Search for the cell housing the specified text and yield its (X, Y) center coordinate. 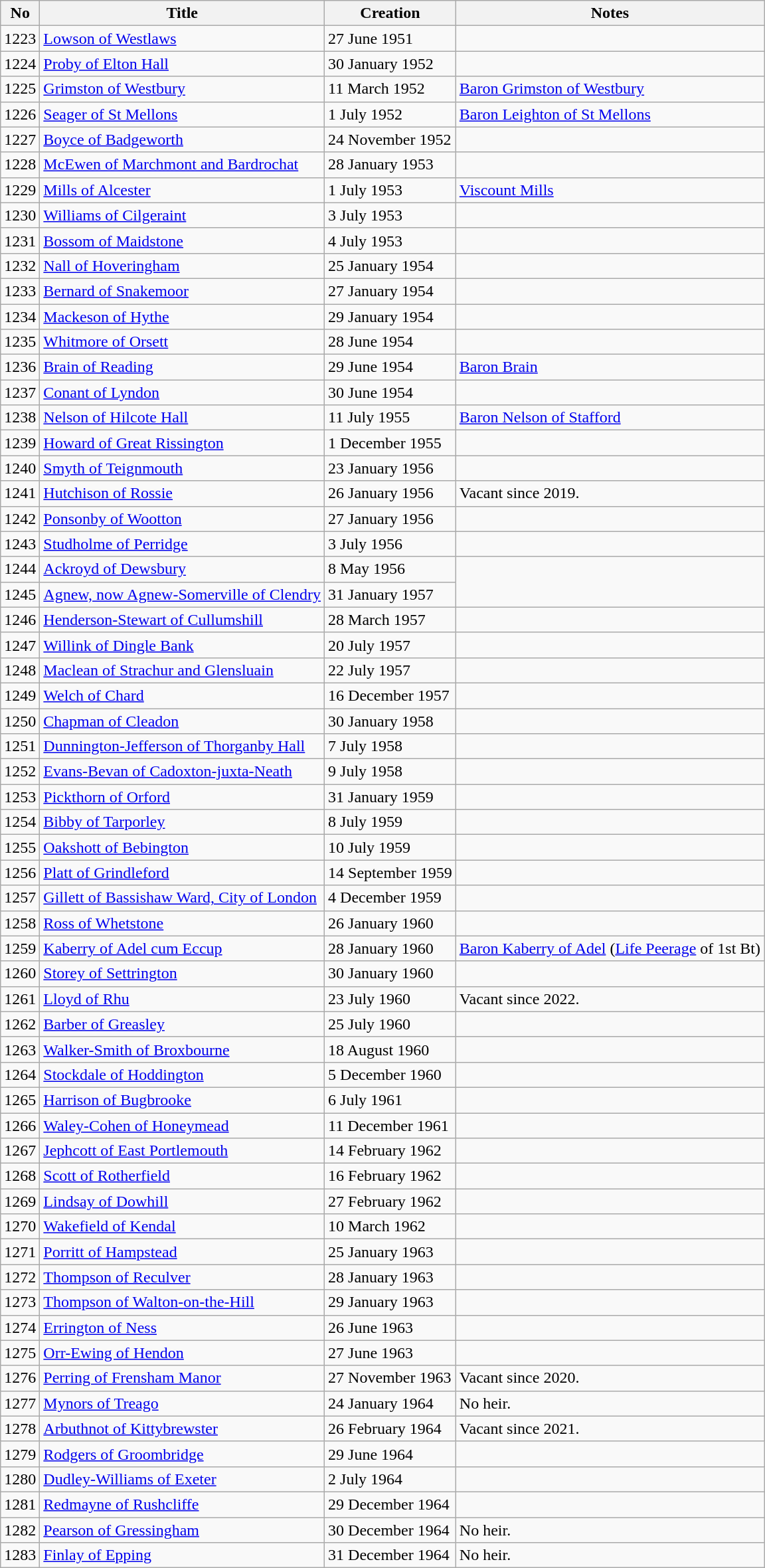
11 March 1952 (390, 89)
25 July 1960 (390, 1024)
Storey of Settrington (182, 974)
11 July 1955 (390, 418)
29 June 1954 (390, 367)
22 July 1957 (390, 670)
Grimston of Westbury (182, 89)
14 September 1959 (390, 873)
Notes (610, 13)
1230 (20, 215)
1244 (20, 569)
1254 (20, 822)
1229 (20, 190)
1272 (20, 1277)
1224 (20, 64)
Bossom of Maidstone (182, 240)
30 January 1958 (390, 721)
Lloyd of Rhu (182, 999)
Proby of Elton Hall (182, 64)
Scott of Rotherfield (182, 1176)
1279 (20, 1454)
1243 (20, 544)
26 June 1963 (390, 1328)
Chapman of Cleadon (182, 721)
Orr-Ewing of Hendon (182, 1353)
1235 (20, 342)
Gillett of Bassishaw Ward, City of London (182, 898)
26 January 1956 (390, 493)
1257 (20, 898)
1228 (20, 165)
24 January 1964 (390, 1403)
1250 (20, 721)
27 January 1956 (390, 519)
27 February 1962 (390, 1201)
Kaberry of Adel cum Eccup (182, 948)
1276 (20, 1378)
Vacant since 2020. (610, 1378)
Nelson of Hilcote Hall (182, 418)
30 June 1954 (390, 392)
Barber of Greasley (182, 1024)
1242 (20, 519)
1247 (20, 645)
Redmayne of Rushcliffe (182, 1504)
Pearson of Gressingham (182, 1529)
1237 (20, 392)
1280 (20, 1479)
1 July 1953 (390, 190)
1226 (20, 114)
1252 (20, 772)
Baron Brain (610, 367)
30 January 1960 (390, 974)
28 January 1960 (390, 948)
2 July 1964 (390, 1479)
Creation (390, 13)
Thompson of Walton-on-the-Hill (182, 1302)
8 May 1956 (390, 569)
Dudley-Williams of Exeter (182, 1479)
1240 (20, 468)
Viscount Mills (610, 190)
1269 (20, 1201)
Conant of Lyndon (182, 392)
Perring of Frensham Manor (182, 1378)
18 August 1960 (390, 1049)
Jephcott of East Portlemouth (182, 1151)
Errington of Ness (182, 1328)
Mynors of Treago (182, 1403)
1267 (20, 1151)
16 December 1957 (390, 695)
1238 (20, 418)
1 December 1955 (390, 443)
Smyth of Teignmouth (182, 468)
Maclean of Strachur and Glensluain (182, 670)
27 November 1963 (390, 1378)
28 June 1954 (390, 342)
Vacant since 2021. (610, 1429)
1231 (20, 240)
Dunnington-Jefferson of Thorganby Hall (182, 746)
McEwen of Marchmont and Bardrochat (182, 165)
1256 (20, 873)
31 December 1964 (390, 1555)
31 January 1959 (390, 797)
Vacant since 2019. (610, 493)
Stockdale of Hoddington (182, 1075)
28 March 1957 (390, 620)
Baron Kaberry of Adel (Life Peerage of 1st Bt) (610, 948)
1265 (20, 1100)
Seager of St Mellons (182, 114)
1271 (20, 1252)
Agnew, now Agnew-Somerville of Clendry (182, 594)
1246 (20, 620)
25 January 1954 (390, 266)
6 July 1961 (390, 1100)
Studholme of Perridge (182, 544)
29 January 1954 (390, 317)
1278 (20, 1429)
20 July 1957 (390, 645)
7 July 1958 (390, 746)
27 January 1954 (390, 291)
Platt of Grindleford (182, 873)
1260 (20, 974)
1264 (20, 1075)
25 January 1963 (390, 1252)
1266 (20, 1126)
14 February 1962 (390, 1151)
1273 (20, 1302)
Mackeson of Hythe (182, 317)
Oakshott of Bebington (182, 847)
29 January 1963 (390, 1302)
1283 (20, 1555)
23 January 1956 (390, 468)
Harrison of Bugbrooke (182, 1100)
Mills of Alcester (182, 190)
Howard of Great Rissington (182, 443)
Thompson of Reculver (182, 1277)
31 January 1957 (390, 594)
1274 (20, 1328)
30 January 1952 (390, 64)
Willink of Dingle Bank (182, 645)
1236 (20, 367)
Whitmore of Orsett (182, 342)
Ponsonby of Wootton (182, 519)
24 November 1952 (390, 139)
8 July 1959 (390, 822)
Pickthorn of Orford (182, 797)
Welch of Chard (182, 695)
1261 (20, 999)
Vacant since 2022. (610, 999)
28 January 1953 (390, 165)
1281 (20, 1504)
1277 (20, 1403)
1233 (20, 291)
1248 (20, 670)
1223 (20, 39)
27 June 1963 (390, 1353)
27 June 1951 (390, 39)
Waley-Cohen of Honeymead (182, 1126)
Wakefield of Kendal (182, 1227)
Boyce of Badgeworth (182, 139)
Bernard of Snakemoor (182, 291)
16 February 1962 (390, 1176)
28 January 1963 (390, 1277)
Williams of Cilgeraint (182, 215)
Hutchison of Rossie (182, 493)
1255 (20, 847)
Evans-Bevan of Cadoxton-juxta-Neath (182, 772)
1282 (20, 1529)
1262 (20, 1024)
Baron Nelson of Stafford (610, 418)
26 January 1960 (390, 923)
23 July 1960 (390, 999)
3 July 1953 (390, 215)
1232 (20, 266)
Ackroyd of Dewsbury (182, 569)
30 December 1964 (390, 1529)
1263 (20, 1049)
Brain of Reading (182, 367)
Lindsay of Dowhill (182, 1201)
1258 (20, 923)
1275 (20, 1353)
1270 (20, 1227)
Lowson of Westlaws (182, 39)
1 July 1952 (390, 114)
29 December 1964 (390, 1504)
Porritt of Hampstead (182, 1252)
10 March 1962 (390, 1227)
1225 (20, 89)
1245 (20, 594)
1241 (20, 493)
1251 (20, 746)
Finlay of Epping (182, 1555)
10 July 1959 (390, 847)
29 June 1964 (390, 1454)
5 December 1960 (390, 1075)
1239 (20, 443)
1234 (20, 317)
1259 (20, 948)
11 December 1961 (390, 1126)
4 December 1959 (390, 898)
26 February 1964 (390, 1429)
1268 (20, 1176)
1253 (20, 797)
Title (182, 13)
Rodgers of Groombridge (182, 1454)
9 July 1958 (390, 772)
3 July 1956 (390, 544)
Nall of Hoveringham (182, 266)
4 July 1953 (390, 240)
Baron Grimston of Westbury (610, 89)
Ross of Whetstone (182, 923)
Walker-Smith of Broxbourne (182, 1049)
1227 (20, 139)
No (20, 13)
Baron Leighton of St Mellons (610, 114)
1249 (20, 695)
Arbuthnot of Kittybrewster (182, 1429)
Henderson-Stewart of Cullumshill (182, 620)
Bibby of Tarporley (182, 822)
